Pinpoint the cell where the given text exists, returning its [X, Y] midpoint coordinate. 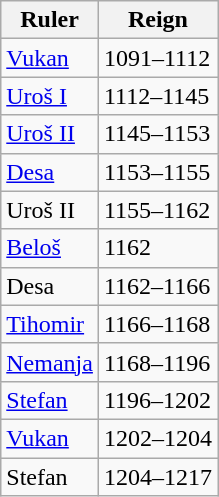
1168–1196 [158, 362]
1204–1217 [158, 477]
Reign [158, 20]
Nemanja [50, 362]
1196–1202 [158, 400]
1162 [158, 248]
1153–1155 [158, 172]
Ruler [50, 20]
1162–1166 [158, 286]
1112–1145 [158, 96]
1166–1168 [158, 324]
1202–1204 [158, 438]
Tihomir [50, 324]
Beloš [50, 248]
1145–1153 [158, 134]
1155–1162 [158, 210]
Uroš I [50, 96]
1091–1112 [158, 58]
